For the text-containing cell, return its midpoint in [x, y] coordinate format. 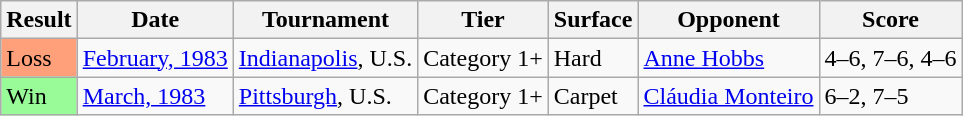
4–6, 7–6, 4–6 [890, 58]
Hard [593, 58]
Result [39, 20]
Carpet [593, 96]
Indianapolis, U.S. [325, 58]
Pittsburgh, U.S. [325, 96]
6–2, 7–5 [890, 96]
Opponent [728, 20]
Cláudia Monteiro [728, 96]
Date [155, 20]
Win [39, 96]
February, 1983 [155, 58]
Score [890, 20]
Surface [593, 20]
Loss [39, 58]
Anne Hobbs [728, 58]
March, 1983 [155, 96]
Tier [484, 20]
Tournament [325, 20]
